Identify which cell holds the provided text, then report its [x, y] central coordinate. 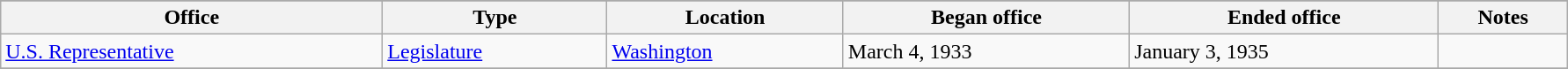
Notes [1503, 18]
Office [192, 18]
Legislature [495, 51]
U.S. Representative [192, 51]
Location [725, 18]
March 4, 1933 [985, 51]
Washington [725, 51]
Type [495, 18]
January 3, 1935 [1285, 51]
Began office [985, 18]
Ended office [1285, 18]
